Capture the cell that displays the provided text and extract its [X, Y] central coordinate. 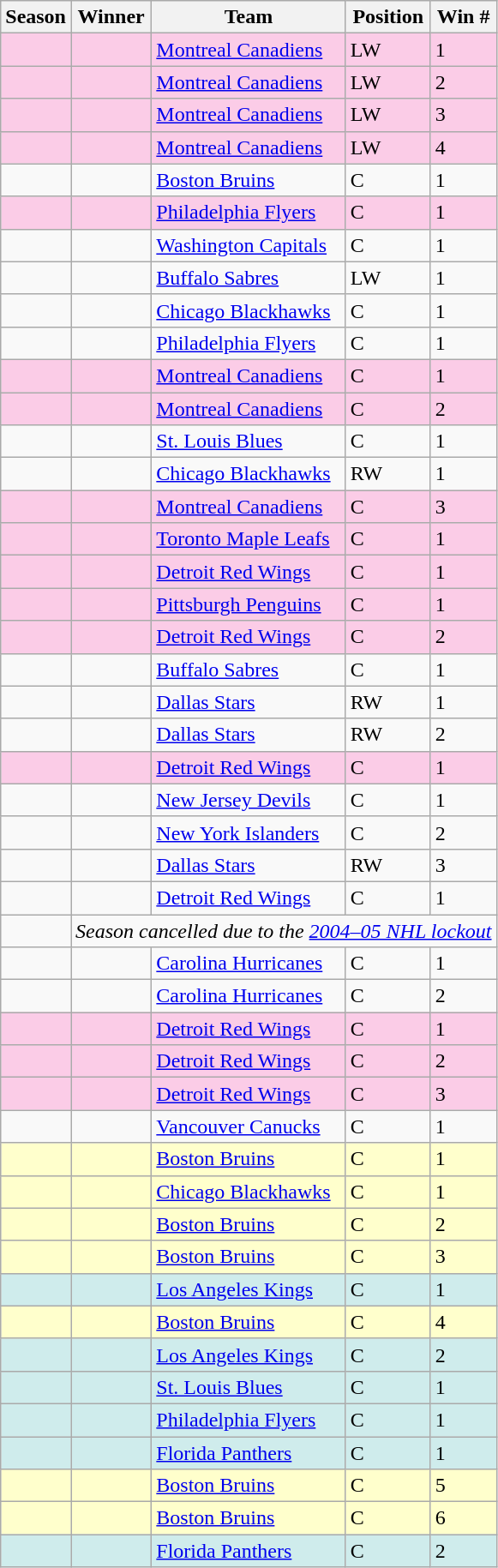
6 [463, 1518]
Win # [463, 17]
Vancouver Canucks [249, 1126]
New Jersey Devils [249, 800]
Season [36, 17]
Washington Capitals [249, 245]
Position [387, 17]
Toronto Maple Leafs [249, 539]
Winner [111, 17]
New York Islanders [249, 832]
Pittsburgh Penguins [249, 604]
Season cancelled due to the 2004–05 NHL lockout [283, 930]
Team [249, 17]
5 [463, 1486]
